Locate the cell with the specified text and output its [x, y] center coordinate. 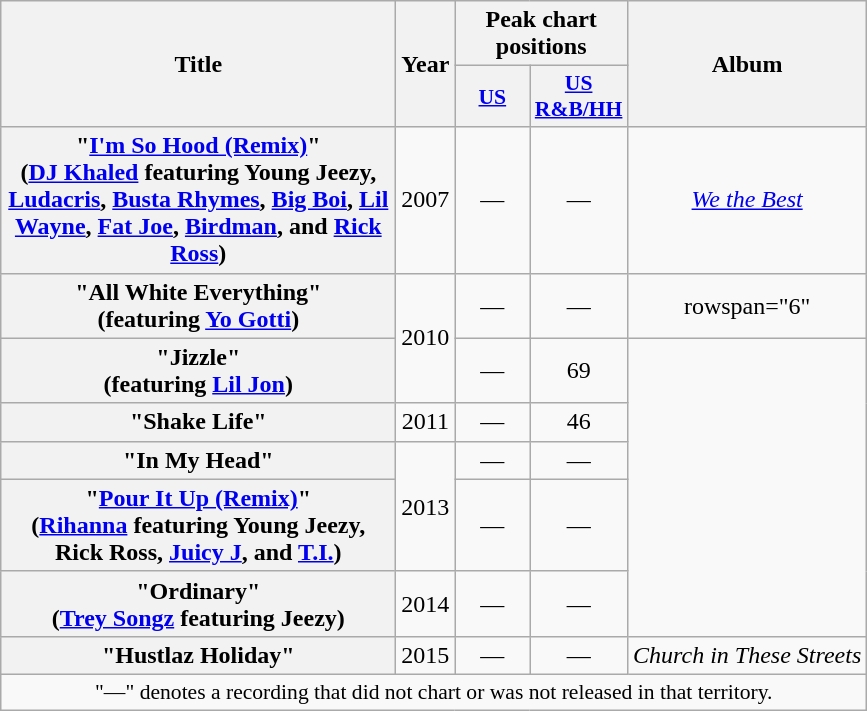
"I'm So Hood (Remix)"(DJ Khaled featuring Young Jeezy, Ludacris, Busta Rhymes, Big Boi, Lil Wayne, Fat Joe, Birdman, and Rick Ross) [198, 200]
"Pour It Up (Remix)"(Rihanna featuring Young Jeezy, Rick Ross, Juicy J, and T.I.) [198, 525]
"Jizzle"(featuring Lil Jon) [198, 370]
"In My Head" [198, 460]
"Hustlaz Holiday" [198, 655]
Church in These Streets [746, 655]
USR&B/HH [579, 96]
69 [579, 370]
"Ordinary"(Trey Songz featuring Jeezy) [198, 604]
Year [426, 64]
"All White Everything"(featuring Yo Gotti) [198, 306]
Album [746, 64]
We the Best [746, 200]
2010 [426, 338]
rowspan="6" [746, 306]
46 [579, 422]
2015 [426, 655]
2011 [426, 422]
US [492, 96]
2007 [426, 200]
Peak chart positions [542, 34]
"Shake Life" [198, 422]
2013 [426, 506]
2014 [426, 604]
Title [198, 64]
"—" denotes a recording that did not chart or was not released in that territory. [434, 692]
